Extract the (X, Y) coordinate from the center of the cell holding the provided text.  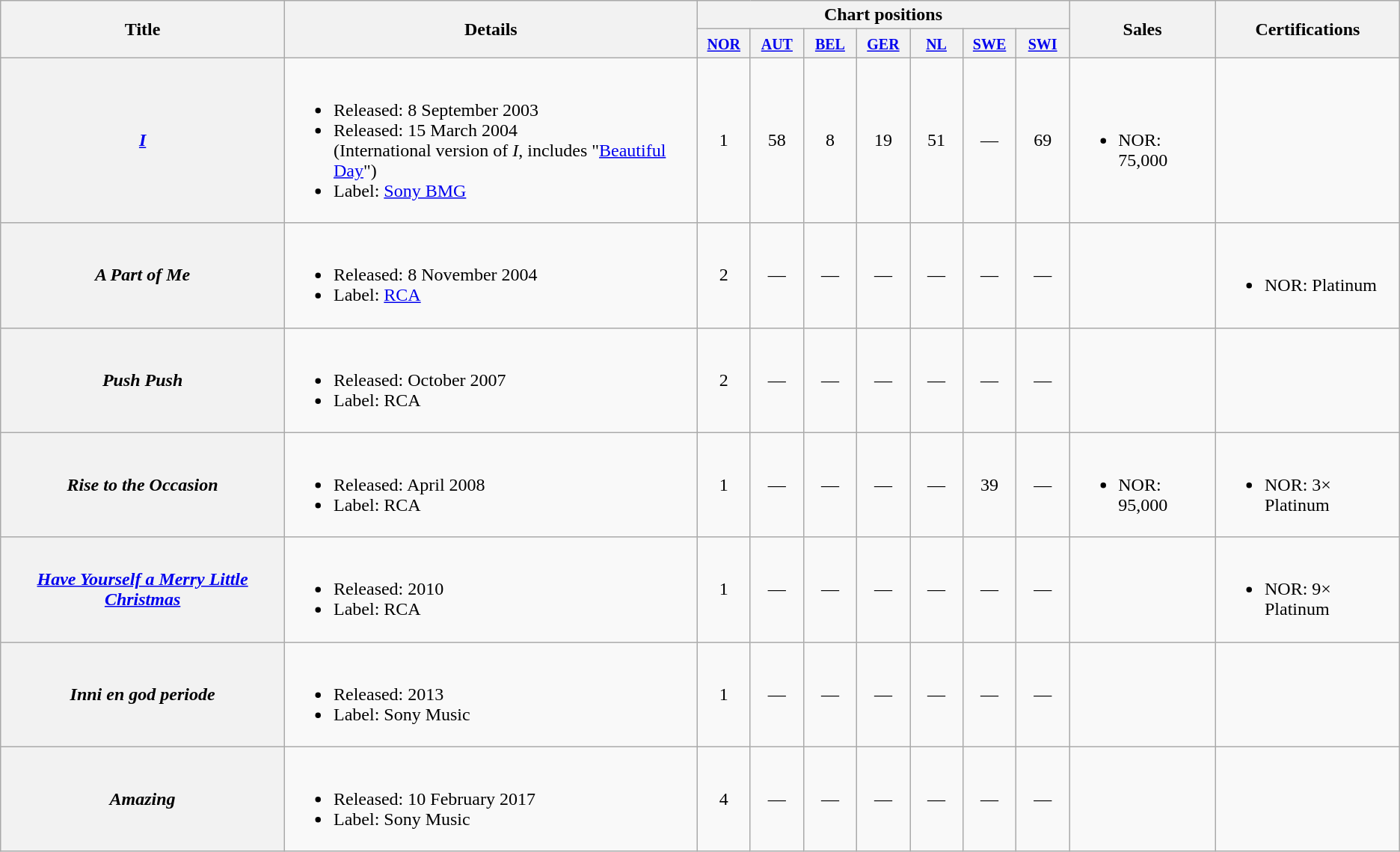
Inni en god periode (143, 694)
19 (882, 141)
NOR (724, 43)
Released: 10 February 2017Label: Sony Music (491, 799)
Released: October 2007Label: RCA (491, 380)
Rise to the Occasion (143, 485)
Released: 8 November 2004Label: RCA (491, 275)
Have Yourself a Merry Little Christmas (143, 589)
Chart positions (882, 15)
Released: 2013Label: Sony Music (491, 694)
SWE (990, 43)
69 (1043, 141)
58 (776, 141)
NOR: 95,000 (1143, 485)
51 (936, 141)
Push Push (143, 380)
BEL (830, 43)
A Part of Me (143, 275)
Details (491, 29)
Amazing (143, 799)
Title (143, 29)
39 (990, 485)
NOR: 75,000 (1143, 141)
Released: April 2008Label: RCA (491, 485)
NL (936, 43)
Released: 2010Label: RCA (491, 589)
I (143, 141)
Sales (1143, 29)
Released: 8 September 2003Released: 15 March 2004 (International version of I, includes "Beautiful Day")Label: Sony BMG (491, 141)
GER (882, 43)
NOR: 9× Platinum (1307, 589)
NOR: Platinum (1307, 275)
8 (830, 141)
NOR: 3× Platinum (1307, 485)
AUT (776, 43)
SWI (1043, 43)
Certifications (1307, 29)
4 (724, 799)
